Search for the cell housing the specified text and yield its [X, Y] center coordinate. 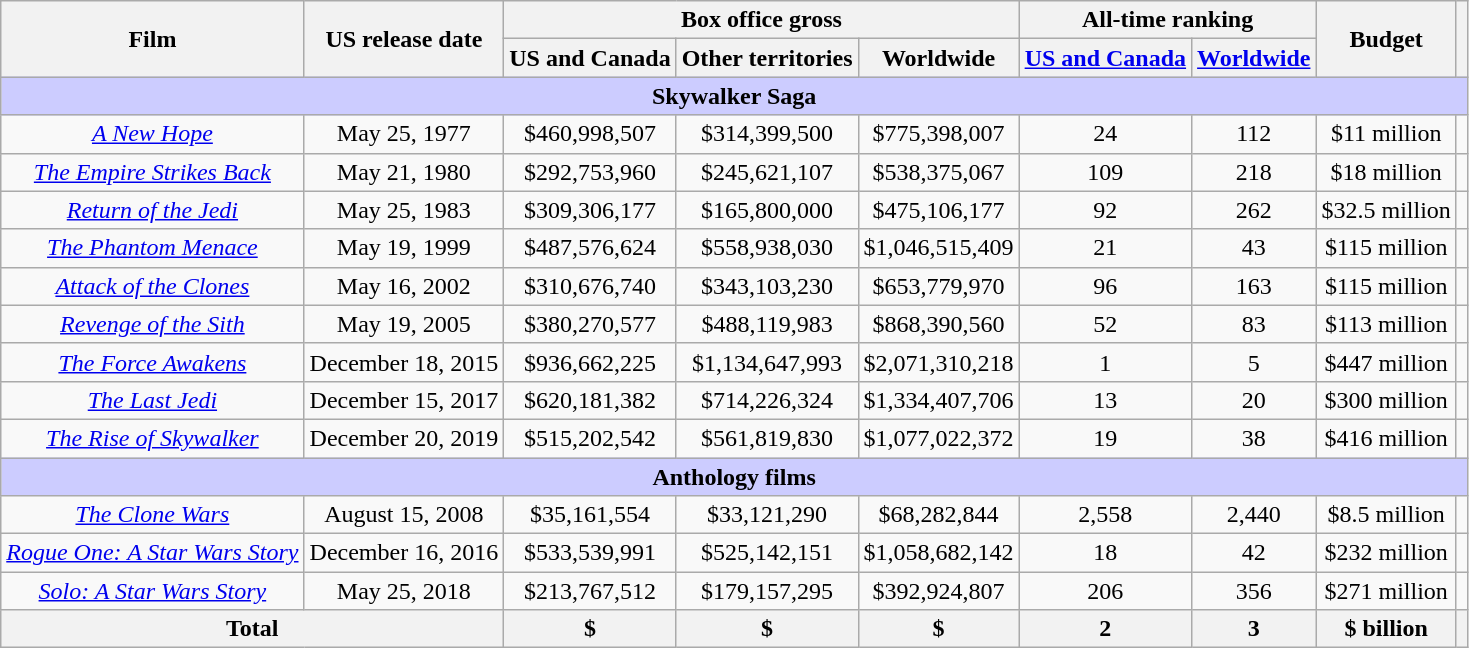
$292,753,960 [590, 172]
$488,119,983 [767, 324]
24 [1105, 134]
$447 million [1386, 362]
August 15, 2008 [404, 515]
Skywalker Saga [734, 96]
1 [1105, 362]
2,558 [1105, 515]
$113 million [1386, 324]
Anthology films [734, 477]
$620,181,382 [590, 400]
May 25, 1977 [404, 134]
$11 million [1386, 134]
Return of the Jedi [152, 210]
$314,399,500 [767, 134]
$32.5 million [1386, 210]
$558,938,030 [767, 248]
109 [1105, 172]
$460,998,507 [590, 134]
Attack of the Clones [152, 286]
$487,576,624 [590, 248]
Revenge of the Sith [152, 324]
Box office gross [762, 20]
The Empire Strikes Back [152, 172]
May 16, 2002 [404, 286]
$232 million [1386, 553]
A New Hope [152, 134]
92 [1105, 210]
May 19, 2005 [404, 324]
$165,800,000 [767, 210]
May 25, 2018 [404, 591]
112 [1254, 134]
$525,142,151 [767, 553]
42 [1254, 553]
Solo: A Star Wars Story [152, 591]
38 [1254, 438]
$8.5 million [1386, 515]
December 18, 2015 [404, 362]
52 [1105, 324]
The Phantom Menace [152, 248]
$2,071,310,218 [938, 362]
$33,121,290 [767, 515]
$515,202,542 [590, 438]
December 20, 2019 [404, 438]
$310,676,740 [590, 286]
December 15, 2017 [404, 400]
$775,398,007 [938, 134]
$1,046,515,409 [938, 248]
$538,375,067 [938, 172]
Film [152, 39]
83 [1254, 324]
$1,058,682,142 [938, 553]
$343,103,230 [767, 286]
$561,819,830 [767, 438]
$416 million [1386, 438]
US release date [404, 39]
$475,106,177 [938, 210]
163 [1254, 286]
218 [1254, 172]
$271 million [1386, 591]
May 21, 1980 [404, 172]
May 25, 1983 [404, 210]
$936,662,225 [590, 362]
$1,334,407,706 [938, 400]
206 [1105, 591]
$533,539,991 [590, 553]
Total [252, 629]
19 [1105, 438]
$868,390,560 [938, 324]
18 [1105, 553]
All-time ranking [1168, 20]
Other territories [767, 58]
2 [1105, 629]
$1,077,022,372 [938, 438]
$714,226,324 [767, 400]
$245,621,107 [767, 172]
2,440 [1254, 515]
21 [1105, 248]
$309,306,177 [590, 210]
$179,157,295 [767, 591]
$18 million [1386, 172]
Budget [1386, 39]
The Clone Wars [152, 515]
Rogue One: A Star Wars Story [152, 553]
May 19, 1999 [404, 248]
43 [1254, 248]
356 [1254, 591]
$68,282,844 [938, 515]
$380,270,577 [590, 324]
The Force Awakens [152, 362]
3 [1254, 629]
$35,161,554 [590, 515]
96 [1105, 286]
13 [1105, 400]
$ billion [1386, 629]
262 [1254, 210]
$213,767,512 [590, 591]
$300 million [1386, 400]
$653,779,970 [938, 286]
The Last Jedi [152, 400]
December 16, 2016 [404, 553]
$1,134,647,993 [767, 362]
20 [1254, 400]
$392,924,807 [938, 591]
5 [1254, 362]
The Rise of Skywalker [152, 438]
